Locate the cell with the specified text and output its [x, y] center coordinate. 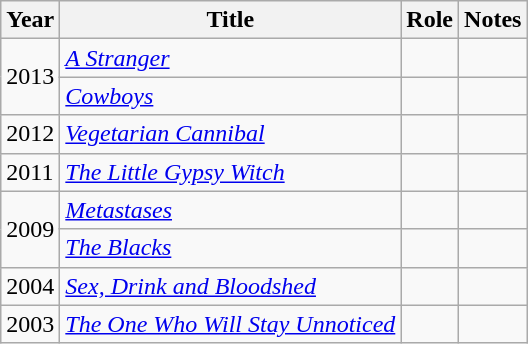
2012 [30, 134]
Sex, Drink and Bloodshed [230, 286]
Year [30, 20]
The Blacks [230, 248]
2011 [30, 172]
Vegetarian Cannibal [230, 134]
2009 [30, 229]
2003 [30, 324]
The One Who Will Stay Unnoticed [230, 324]
2013 [30, 77]
Metastases [230, 210]
Role [430, 20]
2004 [30, 286]
The Little Gypsy Witch [230, 172]
A Stranger [230, 58]
Notes [493, 20]
Cowboys [230, 96]
Title [230, 20]
